Return [x, y] of the center of cell containing provided text 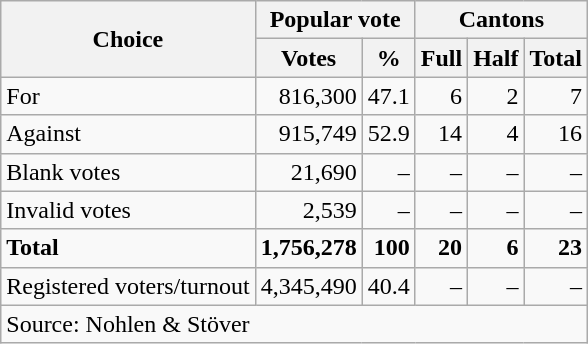
Cantons [501, 20]
47.1 [388, 96]
816,300 [308, 96]
Votes [308, 58]
Blank votes [128, 172]
915,749 [308, 134]
2 [496, 96]
Invalid votes [128, 210]
21,690 [308, 172]
4,345,490 [308, 286]
40.4 [388, 286]
Against [128, 134]
Registered voters/turnout [128, 286]
% [388, 58]
14 [441, 134]
20 [441, 248]
16 [556, 134]
100 [388, 248]
Source: Nohlen & Stöver [294, 324]
Popular vote [335, 20]
Choice [128, 39]
7 [556, 96]
1,756,278 [308, 248]
2,539 [308, 210]
Full [441, 58]
52.9 [388, 134]
Half [496, 58]
4 [496, 134]
For [128, 96]
23 [556, 248]
